Identify which cell holds the provided text, then report its [X, Y] central coordinate. 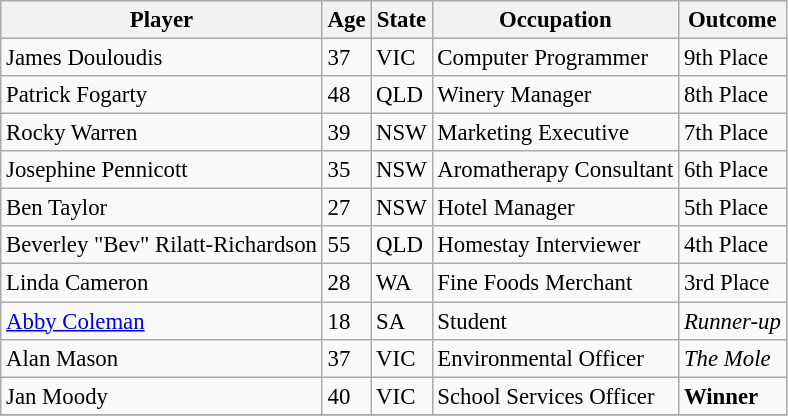
28 [346, 283]
Winery Manager [556, 95]
Patrick Fogarty [162, 95]
Abby Coleman [162, 321]
WA [402, 283]
55 [346, 245]
Ben Taylor [162, 208]
James Douloudis [162, 58]
7th Place [733, 133]
Aromatherapy Consultant [556, 170]
9th Place [733, 58]
SA [402, 321]
39 [346, 133]
School Services Officer [556, 396]
Jan Moody [162, 396]
Beverley "Bev" Rilatt-Richardson [162, 245]
Student [556, 321]
Player [162, 20]
40 [346, 396]
Computer Programmer [556, 58]
3rd Place [733, 283]
Alan Mason [162, 358]
27 [346, 208]
35 [346, 170]
Rocky Warren [162, 133]
Homestay Interviewer [556, 245]
48 [346, 95]
Age [346, 20]
Josephine Pennicott [162, 170]
Occupation [556, 20]
The Mole [733, 358]
Runner-up [733, 321]
Hotel Manager [556, 208]
State [402, 20]
Linda Cameron [162, 283]
Winner [733, 396]
Fine Foods Merchant [556, 283]
4th Place [733, 245]
6th Place [733, 170]
Environmental Officer [556, 358]
5th Place [733, 208]
18 [346, 321]
Outcome [733, 20]
Marketing Executive [556, 133]
8th Place [733, 95]
